From the cell containing the given text, extract its center point as (X, Y) coordinate. 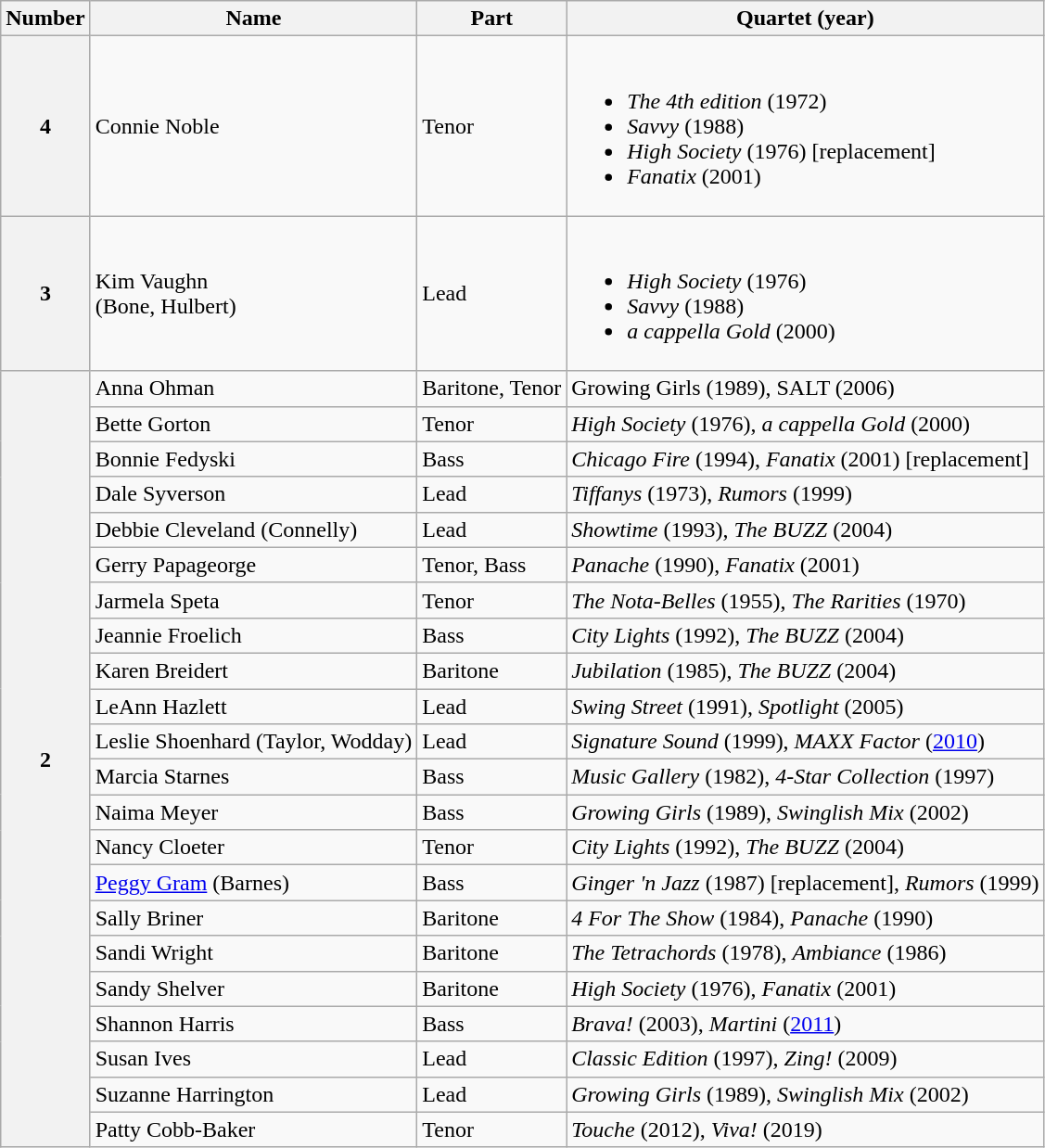
Kim Vaughn(Bone, Hulbert) (254, 293)
Debbie Cleveland (Connelly) (254, 529)
Tenor, Bass (491, 565)
4 For The Show (1984), Panache (1990) (805, 918)
High Society (1976), a cappella Gold (2000) (805, 424)
Susan Ives (254, 1059)
Sandy Shelver (254, 989)
Leslie Shoenhard (Taylor, Wodday) (254, 742)
Gerry Papageorge (254, 565)
Classic Edition (1997), Zing! (2009) (805, 1059)
The Nota-Belles (1955), The Rarities (1970) (805, 600)
Patty Cobb-Baker (254, 1129)
Bette Gorton (254, 424)
High Society (1976)Savvy (1988)a cappella Gold (2000) (805, 293)
LeAnn Hazlett (254, 706)
Karen Breidert (254, 670)
The Tetrachords (1978), Ambiance (1986) (805, 953)
4 (45, 126)
Signature Sound (1999), MAXX Factor (2010) (805, 742)
Ginger 'n Jazz (1987) [replacement], Rumors (1999) (805, 883)
Baritone, Tenor (491, 389)
Connie Noble (254, 126)
Growing Girls (1989), SALT (2006) (805, 389)
Sandi Wright (254, 953)
Showtime (1993), The BUZZ (2004) (805, 529)
Brava! (2003), Martini (2011) (805, 1024)
3 (45, 293)
The 4th edition (1972)Savvy (1988)High Society (1976) [replacement]Fanatix (2001) (805, 126)
Peggy Gram (Barnes) (254, 883)
Music Gallery (1982), 4-Star Collection (1997) (805, 777)
Marcia Starnes (254, 777)
Panache (1990), Fanatix (2001) (805, 565)
Anna Ohman (254, 389)
Name (254, 19)
Sally Briner (254, 918)
Nancy Cloeter (254, 848)
Chicago Fire (1994), Fanatix (2001) [replacement] (805, 459)
2 (45, 759)
Tiffanys (1973), Rumors (1999) (805, 494)
Naima Meyer (254, 812)
Touche (2012), Viva! (2019) (805, 1129)
Suzanne Harrington (254, 1094)
Dale Syverson (254, 494)
High Society (1976), Fanatix (2001) (805, 989)
Bonnie Fedyski (254, 459)
Jubilation (1985), The BUZZ (2004) (805, 670)
Swing Street (1991), Spotlight (2005) (805, 706)
Jeannie Froelich (254, 635)
Jarmela Speta (254, 600)
Part (491, 19)
Shannon Harris (254, 1024)
Quartet (year) (805, 19)
Number (45, 19)
